Determine the (X, Y) coordinate at the center of the cell enclosing the given text.  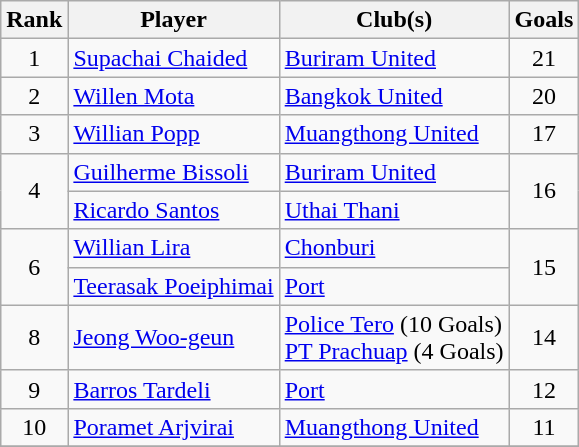
14 (544, 338)
16 (544, 191)
3 (34, 134)
Rank (34, 20)
Supachai Chaided (174, 58)
15 (544, 267)
Teerasak Poeiphimai (174, 286)
4 (34, 191)
Willen Mota (174, 96)
Player (174, 20)
Goals (544, 20)
8 (34, 338)
Jeong Woo-geun (174, 338)
Club(s) (394, 20)
Bangkok United (394, 96)
11 (544, 427)
Barros Tardeli (174, 389)
Ricardo Santos (174, 210)
Poramet Arjvirai (174, 427)
Willian Popp (174, 134)
20 (544, 96)
Police Tero (10 Goals) PT Prachuap (4 Goals) (394, 338)
Chonburi (394, 248)
2 (34, 96)
17 (544, 134)
Guilherme Bissoli (174, 172)
9 (34, 389)
10 (34, 427)
12 (544, 389)
6 (34, 267)
21 (544, 58)
1 (34, 58)
Willian Lira (174, 248)
Uthai Thani (394, 210)
